Output the (x, y) coordinate of the center of the cell containing the given text.  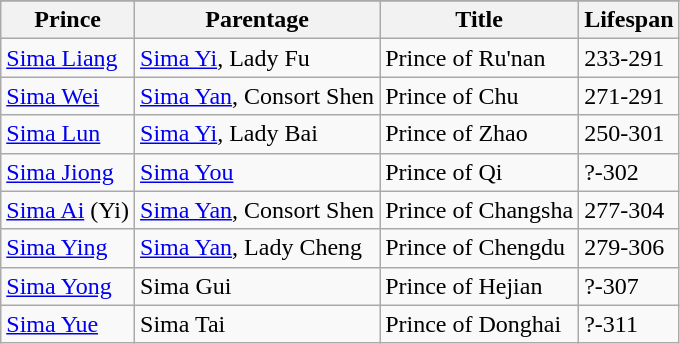
Sima Yi, Lady Bai (258, 134)
Sima Ai (Yi) (68, 210)
Title (480, 20)
Prince of Hejian (480, 286)
277-304 (629, 210)
Sima Tai (258, 324)
Sima Jiong (68, 172)
Prince of Chu (480, 96)
Prince of Zhao (480, 134)
Sima Gui (258, 286)
Prince of Donghai (480, 324)
Sima Yi, Lady Fu (258, 58)
Sima Wei (68, 96)
?-307 (629, 286)
Sima Yan, Lady Cheng (258, 248)
?-311 (629, 324)
Sima Ying (68, 248)
Prince (68, 20)
Sima Yue (68, 324)
271-291 (629, 96)
Prince of Ru'nan (480, 58)
250-301 (629, 134)
Sima Lun (68, 134)
Sima Liang (68, 58)
Sima Yong (68, 286)
Sima You (258, 172)
Prince of Chengdu (480, 248)
?-302 (629, 172)
Lifespan (629, 20)
279-306 (629, 248)
Prince of Qi (480, 172)
Parentage (258, 20)
233-291 (629, 58)
Prince of Changsha (480, 210)
